Capture the cell that displays the provided text and extract its (X, Y) central coordinate. 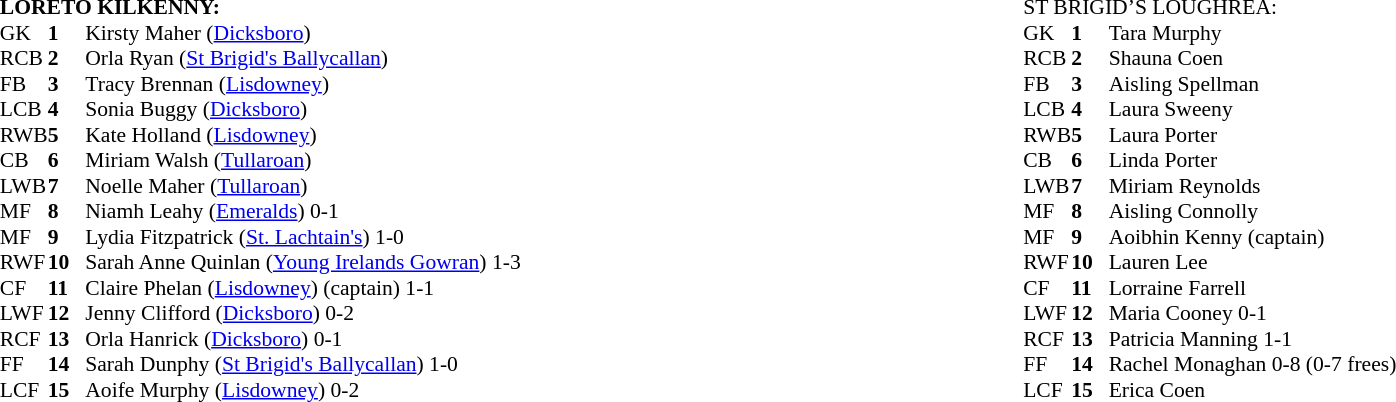
Sarah Anne Quinlan (Young Irelands Gowran) 1-3 (302, 263)
Kirsty Maher (Dicksboro) (302, 33)
Noelle Maher (Tullaroan) (302, 186)
Sarah Dunphy (St Brigid's Ballycallan) 1-0 (302, 365)
Kate Holland (Lisdowney) (302, 135)
Niamh Leahy (Emeralds) 0-1 (302, 211)
Miriam Walsh (Tullaroan) (302, 161)
Tracy Brennan (Lisdowney) (302, 84)
Claire Phelan (Lisdowney) (captain) 1-1 (302, 288)
Orla Ryan (St Brigid's Ballycallan) (302, 59)
Sonia Buggy (Dicksboro) (302, 109)
Orla Hanrick (Dicksboro) 0-1 (302, 339)
Lydia Fitzpatrick (St. Lachtain's) 1-0 (302, 237)
Jenny Clifford (Dicksboro) 0-2 (302, 313)
